For the text-containing cell, return its midpoint in (x, y) coordinate format. 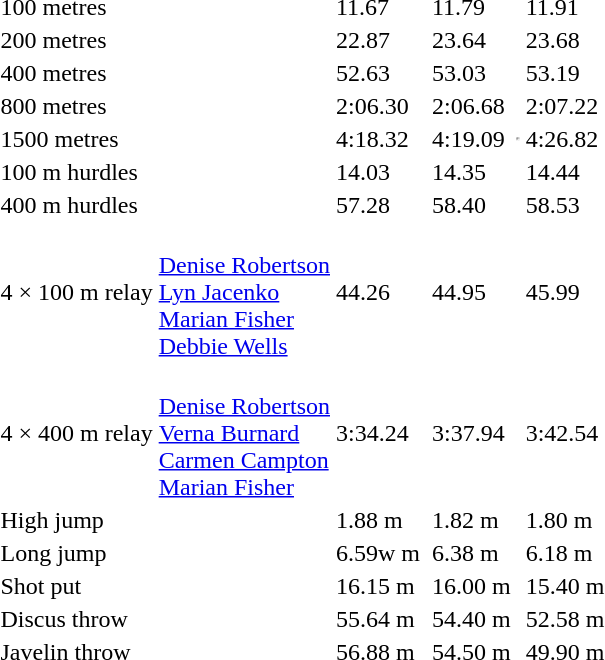
16.00 m (471, 586)
Denise RobertsonLyn JacenkoMarian FisherDebbie Wells (244, 292)
44.26 (378, 292)
16.15 m (378, 586)
23.64 (471, 40)
22.87 (378, 40)
44.95 (471, 292)
3:34.24 (378, 433)
3:37.94 (471, 433)
4:18.32 (378, 139)
58.40 (471, 205)
52.63 (378, 73)
4:19.09 (471, 139)
55.64 m (378, 619)
14.03 (378, 172)
53.03 (471, 73)
14.35 (471, 172)
54.40 m (471, 619)
1.88 m (378, 520)
2:06.68 (471, 106)
6.59w m (378, 553)
2:06.30 (378, 106)
6.38 m (471, 553)
57.28 (378, 205)
Denise RobertsonVerna BurnardCarmen CamptonMarian Fisher (244, 433)
1.82 m (471, 520)
